Find where the given text appears and provide that cell's center as (x, y) coordinate. 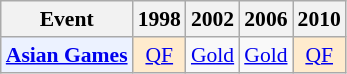
Event (67, 19)
2010 (320, 19)
Asian Games (67, 55)
2006 (266, 19)
1998 (160, 19)
2002 (212, 19)
